Search for the cell housing the specified text and yield its [x, y] center coordinate. 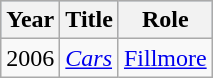
Title [90, 20]
Year [30, 20]
2006 [30, 58]
Fillmore [165, 58]
Role [165, 20]
Cars [90, 58]
